Find where the given text appears and provide that cell's center as [X, Y] coordinate. 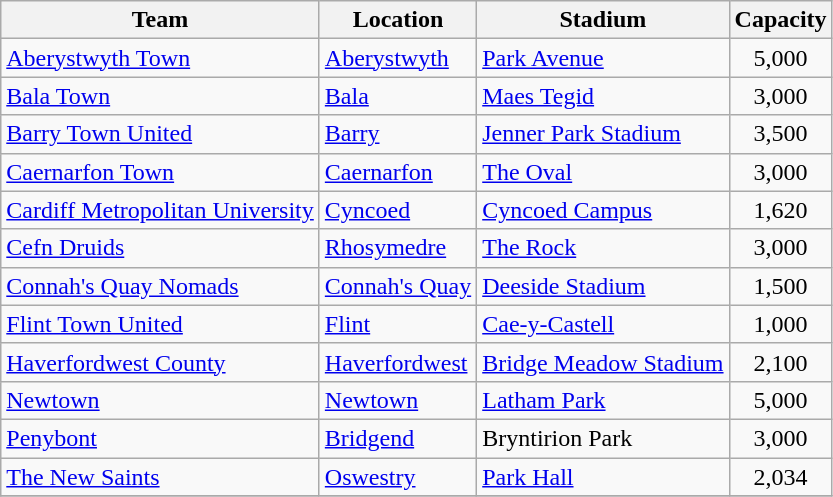
Location [398, 20]
Barry [398, 134]
3,500 [780, 134]
Deeside Stadium [603, 286]
Rhosymedre [398, 248]
Bridge Meadow Stadium [603, 362]
Caernarfon [398, 172]
The Rock [603, 248]
Maes Tegid [603, 96]
Cyncoed Campus [603, 210]
2,034 [780, 477]
Flint Town United [160, 324]
Latham Park [603, 400]
The Oval [603, 172]
2,100 [780, 362]
Oswestry [398, 477]
Connah's Quay Nomads [160, 286]
Stadium [603, 20]
Bridgend [398, 438]
Penybont [160, 438]
Bryntirion Park [603, 438]
Bala [398, 96]
Caernarfon Town [160, 172]
The New Saints [160, 477]
Flint [398, 324]
Park Avenue [603, 58]
Barry Town United [160, 134]
Cyncoed [398, 210]
Cefn Druids [160, 248]
Connah's Quay [398, 286]
Aberystwyth Town [160, 58]
1,500 [780, 286]
Team [160, 20]
Haverfordwest County [160, 362]
Jenner Park Stadium [603, 134]
1,620 [780, 210]
Park Hall [603, 477]
Cardiff Metropolitan University [160, 210]
Haverfordwest [398, 362]
Cae-y-Castell [603, 324]
1,000 [780, 324]
Aberystwyth [398, 58]
Bala Town [160, 96]
Capacity [780, 20]
